Find where the given text appears and provide that cell's center as [X, Y] coordinate. 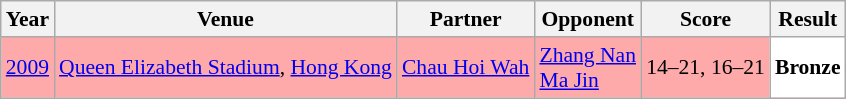
Score [706, 19]
Venue [226, 19]
Chau Hoi Wah [466, 68]
14–21, 16–21 [706, 68]
Partner [466, 19]
2009 [28, 68]
Year [28, 19]
Result [808, 19]
Opponent [588, 19]
Bronze [808, 68]
Queen Elizabeth Stadium, Hong Kong [226, 68]
Zhang Nan Ma Jin [588, 68]
